Determine the (X, Y) coordinate at the center of the cell enclosing the given text.  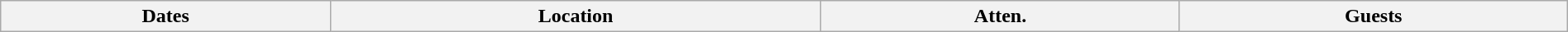
Location (576, 16)
Guests (1373, 16)
Atten. (1001, 16)
Dates (165, 16)
